For the text-containing cell, return its midpoint in (x, y) coordinate format. 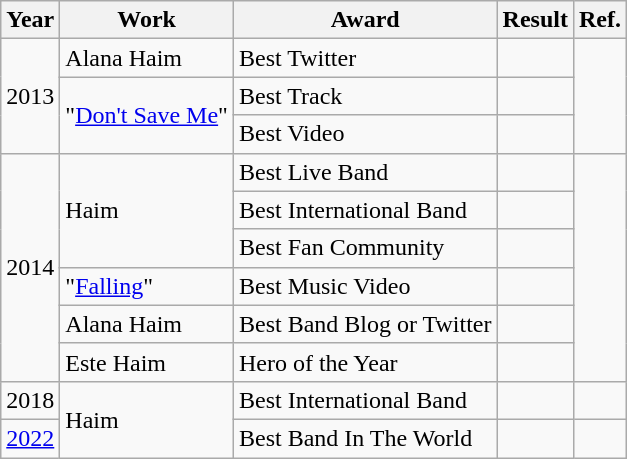
2022 (30, 438)
Best Video (365, 134)
2013 (30, 96)
Result (535, 20)
"Falling" (147, 286)
2018 (30, 400)
Work (147, 20)
2014 (30, 267)
Best Band Blog or Twitter (365, 324)
Best Twitter (365, 58)
Award (365, 20)
Best Fan Community (365, 248)
"Don't Save Me" (147, 115)
Best Band In The World (365, 438)
Year (30, 20)
Best Live Band (365, 172)
Best Track (365, 96)
Este Haim (147, 362)
Hero of the Year (365, 362)
Best Music Video (365, 286)
Ref. (600, 20)
